Locate the cell with the specified text and output its [x, y] center coordinate. 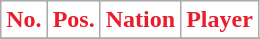
No. [24, 20]
Player [220, 20]
Pos. [74, 20]
Nation [140, 20]
